Locate the cell with the specified text and output its [x, y] center coordinate. 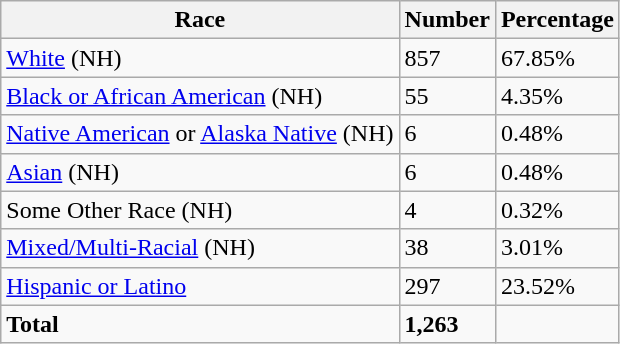
23.52% [557, 286]
1,263 [447, 324]
0.32% [557, 210]
297 [447, 286]
857 [447, 58]
Some Other Race (NH) [200, 210]
4 [447, 210]
3.01% [557, 248]
Mixed/Multi-Racial (NH) [200, 248]
55 [447, 96]
Native American or Alaska Native (NH) [200, 134]
Asian (NH) [200, 172]
Race [200, 20]
4.35% [557, 96]
67.85% [557, 58]
Percentage [557, 20]
White (NH) [200, 58]
Total [200, 324]
38 [447, 248]
Black or African American (NH) [200, 96]
Hispanic or Latino [200, 286]
Number [447, 20]
